Determine the [x, y] coordinate at the center of the cell enclosing the given text.  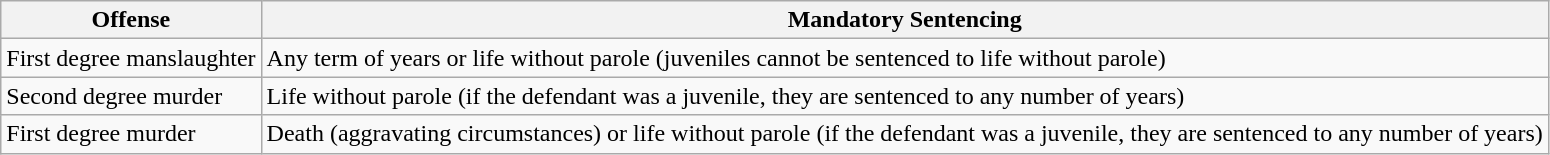
Death (aggravating circumstances) or life without parole (if the defendant was a juvenile, they are sentenced to any number of years) [904, 134]
First degree manslaughter [131, 58]
Life without parole (if the defendant was a juvenile, they are sentenced to any number of years) [904, 96]
Any term of years or life without parole (juveniles cannot be sentenced to life without parole) [904, 58]
Mandatory Sentencing [904, 20]
Offense [131, 20]
First degree murder [131, 134]
Second degree murder [131, 96]
